Pinpoint the cell where the given text exists, returning its (X, Y) midpoint coordinate. 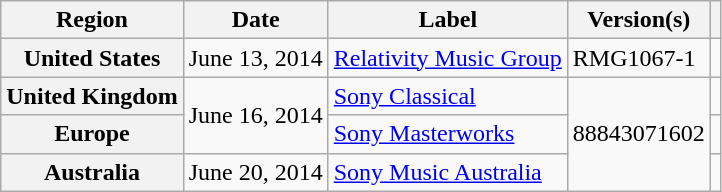
June 13, 2014 (256, 58)
United Kingdom (92, 96)
88843071602 (638, 134)
Sony Masterworks (448, 134)
Relativity Music Group (448, 58)
Australia (92, 172)
June 16, 2014 (256, 115)
Date (256, 20)
Version(s) (638, 20)
Europe (92, 134)
United States (92, 58)
Sony Music Australia (448, 172)
Sony Classical (448, 96)
RMG1067-1 (638, 58)
Region (92, 20)
Label (448, 20)
June 20, 2014 (256, 172)
